Locate the cell with the specified text and output its [x, y] center coordinate. 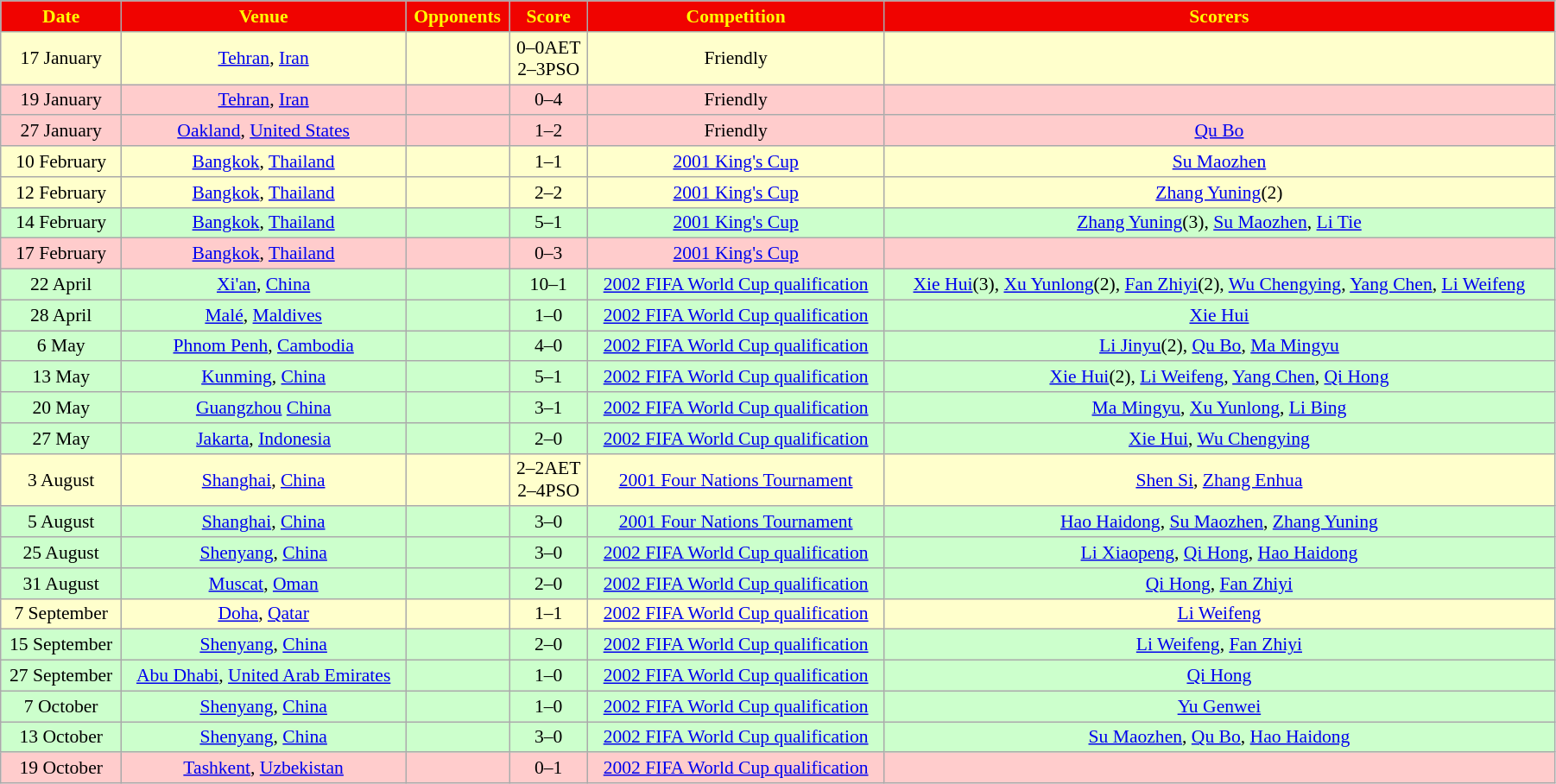
Qi Hong, Fan Zhiyi [1219, 584]
6 May [61, 346]
13 October [61, 737]
27 May [61, 439]
Xie Hui, Wu Chengying [1219, 439]
Xie Hui [1219, 315]
14 February [61, 223]
Opponents [458, 16]
3–1 [549, 408]
7 September [61, 614]
Hao Haidong, Su Maozhen, Zhang Yuning [1219, 522]
Muscat, Oman [264, 584]
Jakarta, Indonesia [264, 439]
27 January [61, 131]
Su Maozhen [1219, 161]
7 October [61, 706]
10–1 [549, 285]
Qu Bo [1219, 131]
19 January [61, 100]
Venue [264, 16]
Date [61, 16]
Phnom Penh, Cambodia [264, 346]
19 October [61, 768]
5 August [61, 522]
Su Maozhen, Qu Bo, Hao Haidong [1219, 737]
17 January [61, 59]
12 February [61, 193]
Guangzhou China [264, 408]
Xie Hui(3), Xu Yunlong(2), Fan Zhiyi(2), Wu Chengying, Yang Chen, Li Weifeng [1219, 285]
0–1 [549, 768]
Zhang Yuning(3), Su Maozhen, Li Tie [1219, 223]
22 April [61, 285]
2–2AET2–4PSO [549, 480]
4–0 [549, 346]
0–0AET2–3PSO [549, 59]
25 August [61, 553]
Zhang Yuning(2) [1219, 193]
Doha, Qatar [264, 614]
Malé, Maldives [264, 315]
Li Weifeng, Fan Zhiyi [1219, 645]
Oakland, United States [264, 131]
1–2 [549, 131]
3 August [61, 480]
Score [549, 16]
Yu Genwei [1219, 706]
0–4 [549, 100]
Kunming, China [264, 377]
Li Xiaopeng, Qi Hong, Hao Haidong [1219, 553]
Shen Si, Zhang Enhua [1219, 480]
28 April [61, 315]
Tashkent, Uzbekistan [264, 768]
15 September [61, 645]
Xie Hui(2), Li Weifeng, Yang Chen, Qi Hong [1219, 377]
Ma Mingyu, Xu Yunlong, Li Bing [1219, 408]
Qi Hong [1219, 676]
Scorers [1219, 16]
17 February [61, 254]
31 August [61, 584]
Xi'an, China [264, 285]
Li Jinyu(2), Qu Bo, Ma Mingyu [1219, 346]
10 February [61, 161]
13 May [61, 377]
Abu Dhabi, United Arab Emirates [264, 676]
20 May [61, 408]
2–2 [549, 193]
27 September [61, 676]
0–3 [549, 254]
Competition [736, 16]
Li Weifeng [1219, 614]
